Scan for the cell matching the given text and deliver its [x, y] coordinate at center. 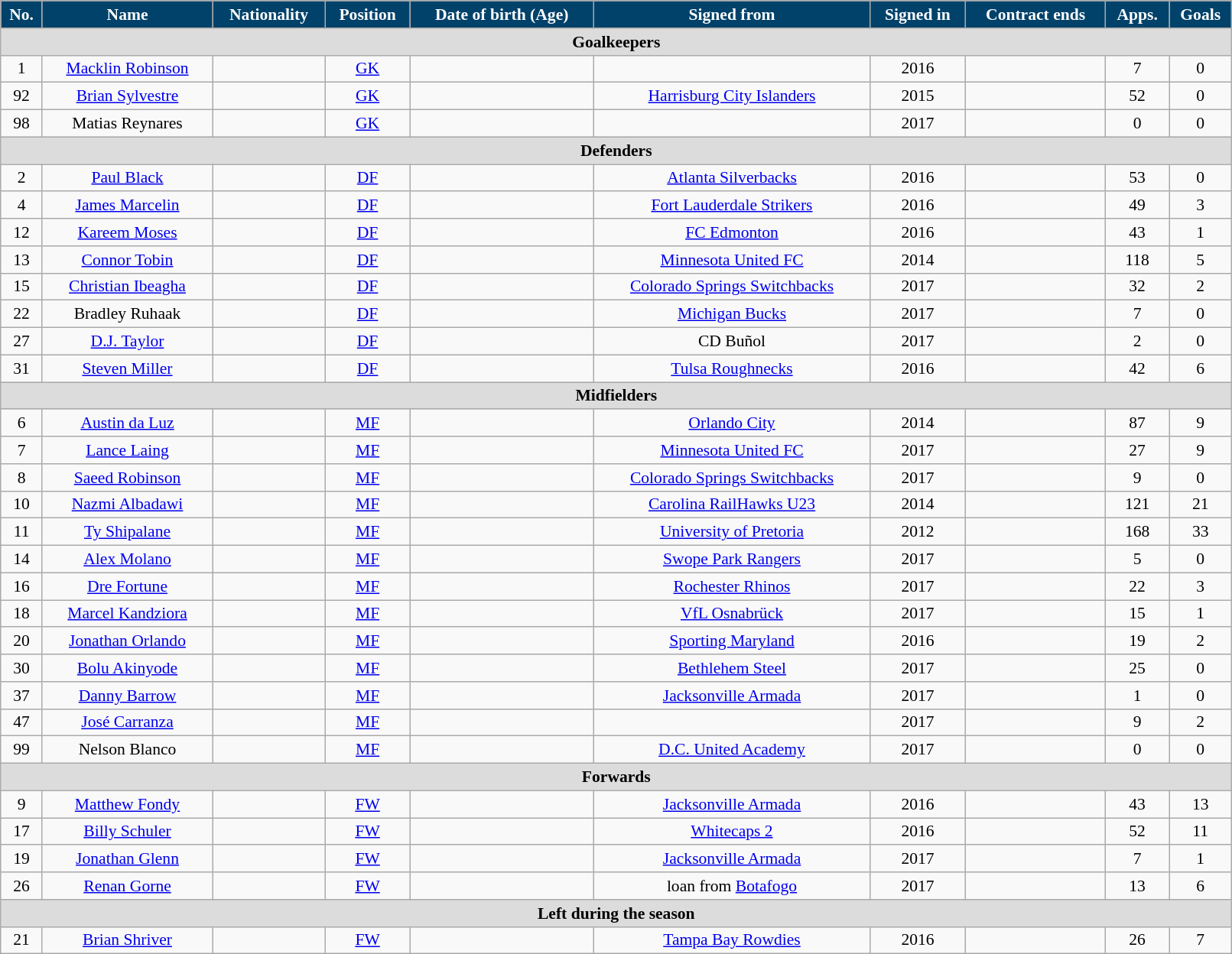
12 [21, 232]
Midfielders [616, 396]
Apps. [1138, 15]
FC Edmonton [733, 232]
Lance Laing [127, 450]
Connor Tobin [127, 260]
Saeed Robinson [127, 478]
87 [1138, 423]
4 [21, 206]
8 [21, 478]
30 [21, 668]
Fort Lauderdale Strikers [733, 206]
Matias Reynares [127, 124]
92 [21, 96]
Marcel Kandziora [127, 614]
Harrisburg City Islanders [733, 96]
Jonathan Glenn [127, 859]
Whitecaps 2 [733, 832]
16 [21, 586]
33 [1201, 532]
Defenders [616, 151]
Signed in [918, 15]
D.C. United Academy [733, 750]
Sporting Maryland [733, 641]
Billy Schuler [127, 832]
121 [1138, 505]
Bolu Akinyode [127, 668]
99 [21, 750]
31 [21, 368]
Contract ends [1035, 15]
José Carranza [127, 722]
Dre Fortune [127, 586]
Matthew Fondy [127, 804]
168 [1138, 532]
37 [21, 696]
Swope Park Rangers [733, 560]
Nelson Blanco [127, 750]
Danny Barrow [127, 696]
Jonathan Orlando [127, 641]
CD Buñol [733, 342]
VfL Osnabrück [733, 614]
Nazmi Albadawi [127, 505]
Signed from [733, 15]
Brian Sylvestre [127, 96]
25 [1138, 668]
Rochester Rhinos [733, 586]
Bethlehem Steel [733, 668]
Paul Black [127, 178]
47 [21, 722]
Carolina RailHawks U23 [733, 505]
Brian Shriver [127, 940]
Forwards [616, 777]
Alex Molano [127, 560]
Austin da Luz [127, 423]
17 [21, 832]
118 [1138, 260]
James Marcelin [127, 206]
53 [1138, 178]
Goals [1201, 15]
49 [1138, 206]
D.J. Taylor [127, 342]
10 [21, 505]
Position [367, 15]
Left during the season [616, 913]
Kareem Moses [127, 232]
18 [21, 614]
Goalkeepers [616, 42]
Steven Miller [127, 368]
Name [127, 15]
Bradley Ruhaak [127, 314]
32 [1138, 287]
Macklin Robinson [127, 69]
2012 [918, 532]
loan from Botafogo [733, 886]
Christian Ibeagha [127, 287]
Nationality [269, 15]
Ty Shipalane [127, 532]
2015 [918, 96]
Date of birth (Age) [502, 15]
Atlanta Silverbacks [733, 178]
Renan Gorne [127, 886]
Tulsa Roughnecks [733, 368]
University of Pretoria [733, 532]
20 [21, 641]
14 [21, 560]
No. [21, 15]
42 [1138, 368]
Orlando City [733, 423]
Tampa Bay Rowdies [733, 940]
98 [21, 124]
Michigan Bucks [733, 314]
